Determine the (X, Y) coordinate at the center of the cell enclosing the given text.  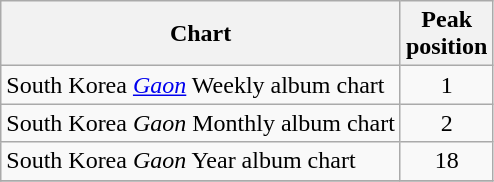
South Korea Gaon Monthly album chart (201, 123)
2 (446, 123)
South Korea Gaon Year album chart (201, 161)
Peakposition (446, 34)
18 (446, 161)
South Korea Gaon Weekly album chart (201, 85)
Chart (201, 34)
1 (446, 85)
